From the cell containing the given text, extract its center point as (x, y) coordinate. 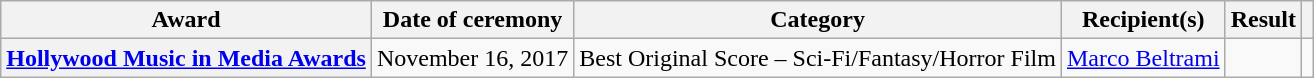
Recipient(s) (1143, 20)
Result (1263, 20)
Hollywood Music in Media Awards (186, 58)
Marco Beltrami (1143, 58)
Category (818, 20)
November 16, 2017 (472, 58)
Award (186, 20)
Best Original Score – Sci-Fi/Fantasy/Horror Film (818, 58)
Date of ceremony (472, 20)
